Find where the given text appears and provide that cell's center as (x, y) coordinate. 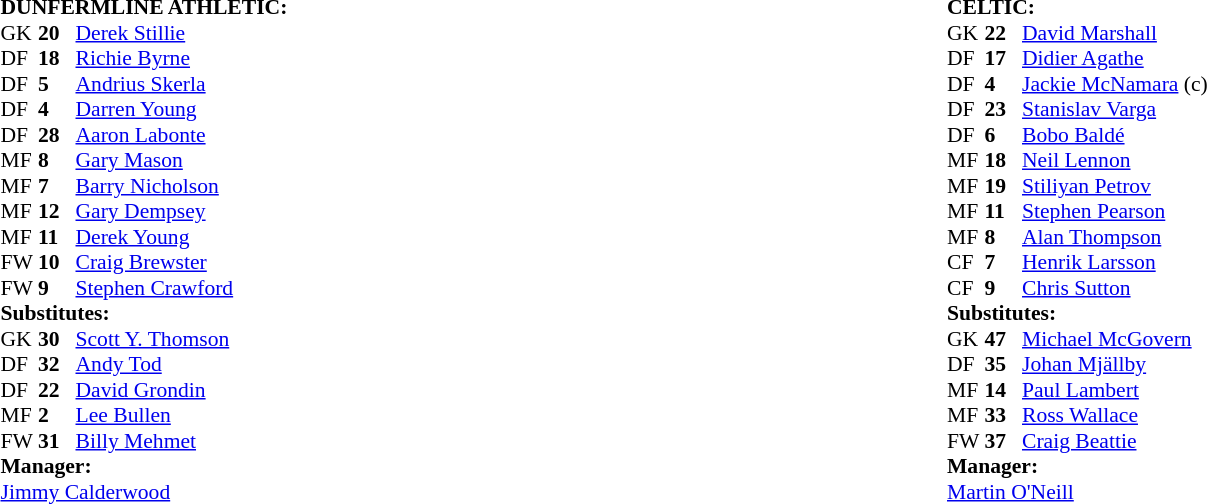
Manager: (144, 467)
33 (1003, 415)
Richie Byrne (182, 59)
28 (57, 135)
Derek Young (182, 237)
Darren Young (182, 109)
David Grondin (182, 390)
5 (57, 84)
Barry Nicholson (182, 186)
31 (57, 441)
Gary Mason (182, 161)
20 (57, 33)
Aaron Labonte (182, 135)
37 (1003, 441)
23 (1003, 109)
32 (57, 365)
Gary Dempsey (182, 211)
6 (1003, 135)
35 (1003, 365)
14 (1003, 390)
Scott Y. Thomson (182, 339)
Lee Bullen (182, 415)
Craig Brewster (182, 263)
30 (57, 339)
19 (1003, 186)
Stephen Crawford (182, 288)
Substitutes: (144, 313)
Andy Tod (182, 365)
12 (57, 211)
47 (1003, 339)
Billy Mehmet (182, 441)
Andrius Skerla (182, 84)
Derek Stillie (182, 33)
10 (57, 263)
2 (57, 415)
17 (1003, 59)
